Pinpoint the cell where the given text exists, returning its [X, Y] midpoint coordinate. 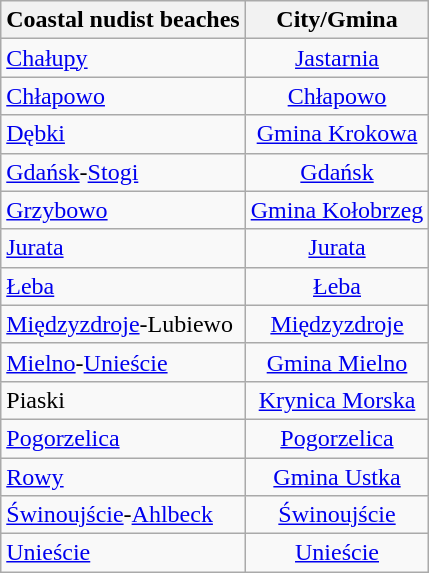
Grzybowo [123, 210]
Krynica Morska [337, 400]
Rowy [123, 477]
Gmina Ustka [337, 477]
Świnoujście-Ahlbeck [123, 515]
Świnoujście [337, 515]
Międzyzdroje-Lubiewo [123, 324]
Gdańsk-Stogi [123, 172]
Gdańsk [337, 172]
Chałupy [123, 58]
Dębki [123, 134]
Jastarnia [337, 58]
Gmina Kołobrzeg [337, 210]
Coastal nudist beaches [123, 20]
Mielno-Unieście [123, 362]
Gmina Mielno [337, 362]
City/Gmina [337, 20]
Piaski [123, 400]
Międzyzdroje [337, 324]
Gmina Krokowa [337, 134]
